For the text-containing cell, return its midpoint in (X, Y) coordinate format. 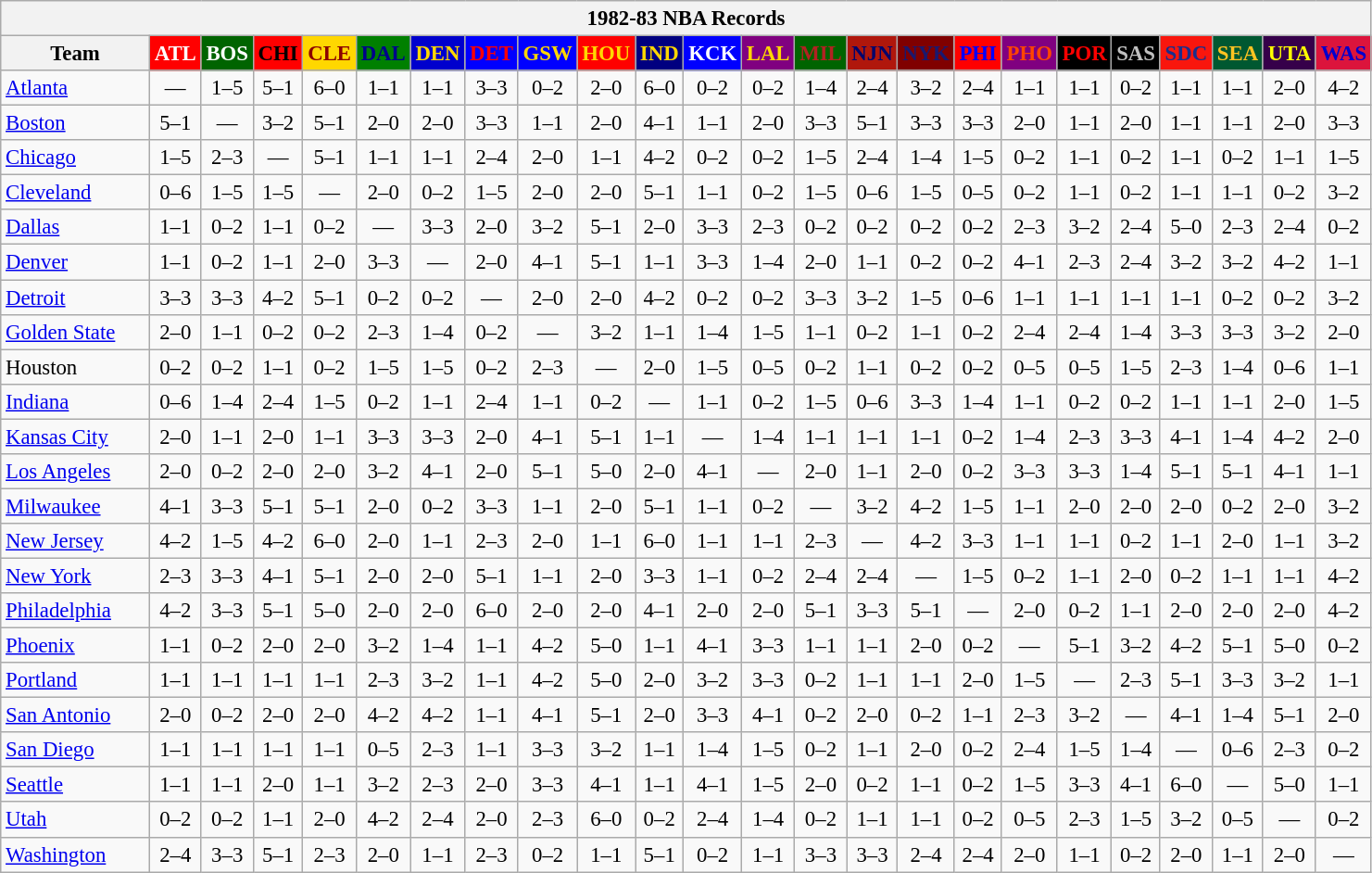
LAL (767, 54)
Indiana (76, 401)
IND (660, 54)
PHO (1029, 54)
ATL (175, 54)
WAS (1343, 54)
Atlanta (76, 88)
Houston (76, 367)
New York (76, 576)
Milwaukee (76, 506)
CHI (278, 54)
Denver (76, 262)
SDC (1186, 54)
UTA (1290, 54)
Team (76, 54)
Detroit (76, 297)
NJN (873, 54)
CLE (330, 54)
PHI (978, 54)
Dallas (76, 227)
1982-83 NBA Records (686, 19)
DEN (437, 54)
BOS (227, 54)
KCK (713, 54)
Golden State (76, 332)
New Jersey (76, 541)
DAL (384, 54)
Portland (76, 680)
Phoenix (76, 646)
San Diego (76, 750)
DET (491, 54)
Cleveland (76, 193)
San Antonio (76, 715)
NYK (926, 54)
Seattle (76, 785)
HOU (606, 54)
Boston (76, 123)
Washington (76, 854)
Kansas City (76, 436)
SEA (1238, 54)
GSW (548, 54)
Chicago (76, 158)
SAS (1136, 54)
Philadelphia (76, 611)
Utah (76, 820)
Los Angeles (76, 472)
MIL (821, 54)
POR (1084, 54)
